Capture the cell that displays the provided text and extract its (X, Y) central coordinate. 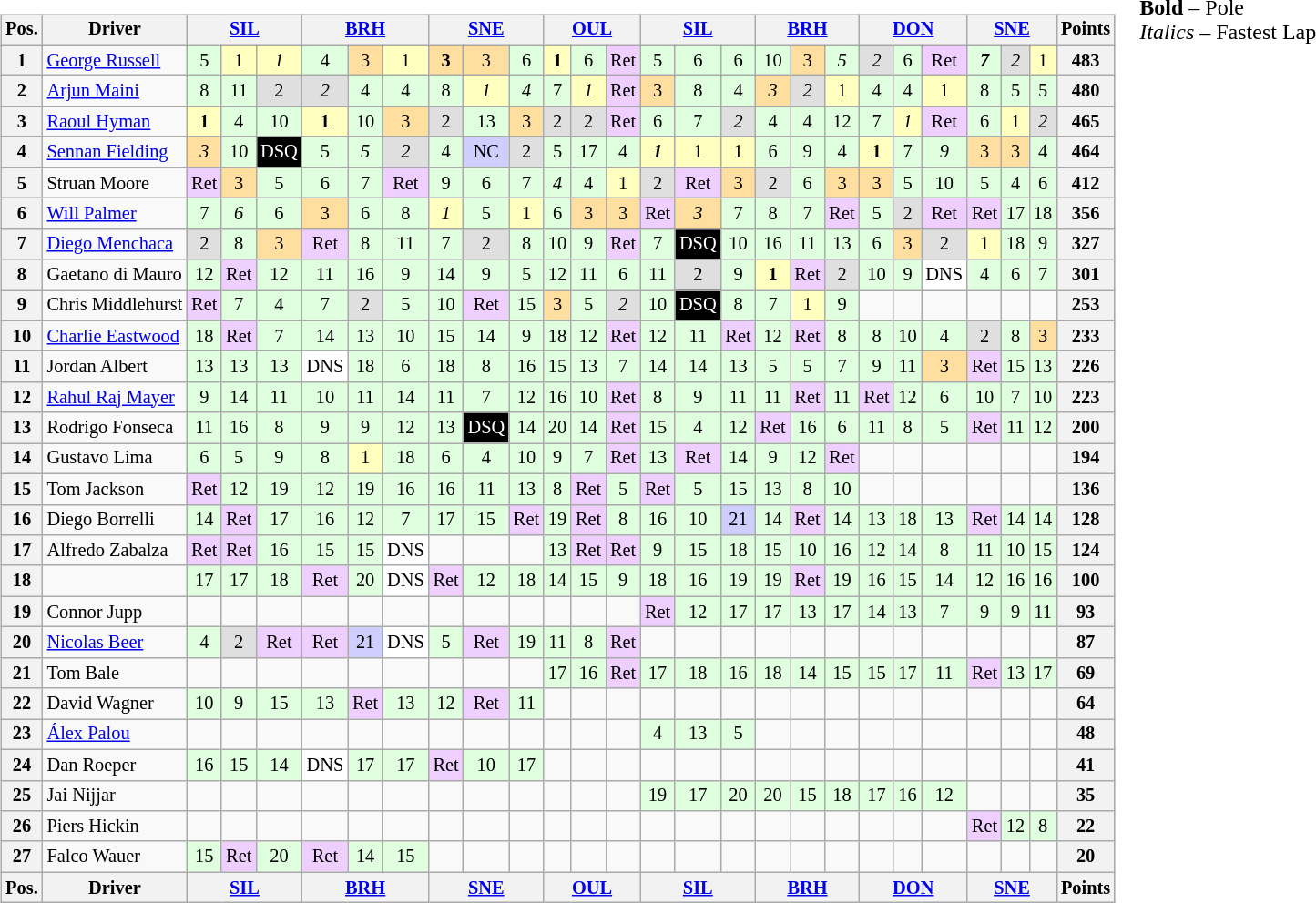
223 (1086, 398)
480 (1086, 91)
David Wagner (115, 704)
412 (1086, 183)
Connor Jupp (115, 612)
87 (1086, 643)
Jai Nijjar (115, 796)
69 (1086, 673)
136 (1086, 489)
Tom Bale (115, 673)
483 (1086, 60)
Rodrigo Fonseca (115, 428)
124 (1086, 551)
253 (1086, 306)
Struan Moore (115, 183)
25 (22, 796)
100 (1086, 581)
464 (1086, 152)
Falco Wauer (115, 857)
George Russell (115, 60)
Rahul Raj Mayer (115, 398)
48 (1086, 735)
Chris Middlehurst (115, 306)
356 (1086, 214)
Diego Menchaca (115, 244)
327 (1086, 244)
Will Palmer (115, 214)
35 (1086, 796)
24 (22, 765)
Alfredo Zabalza (115, 551)
Diego Borrelli (115, 520)
27 (22, 857)
128 (1086, 520)
194 (1086, 459)
41 (1086, 765)
465 (1086, 122)
64 (1086, 704)
Charlie Eastwood (115, 336)
26 (22, 827)
23 (22, 735)
NC (486, 152)
Nicolas Beer (115, 643)
Sennan Fielding (115, 152)
Tom Jackson (115, 489)
Gaetano di Mauro (115, 275)
Álex Palou (115, 735)
301 (1086, 275)
Piers Hickin (115, 827)
233 (1086, 336)
Jordan Albert (115, 367)
226 (1086, 367)
Dan Roeper (115, 765)
Gustavo Lima (115, 459)
Raoul Hyman (115, 122)
93 (1086, 612)
Arjun Maini (115, 91)
200 (1086, 428)
